Capture the cell that displays the provided text and extract its [X, Y] central coordinate. 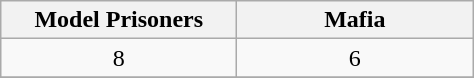
Mafia [355, 20]
Model Prisoners [119, 20]
8 [119, 58]
6 [355, 58]
